Return the (x, y) coordinate for the center point of the cell that contains the specified text.  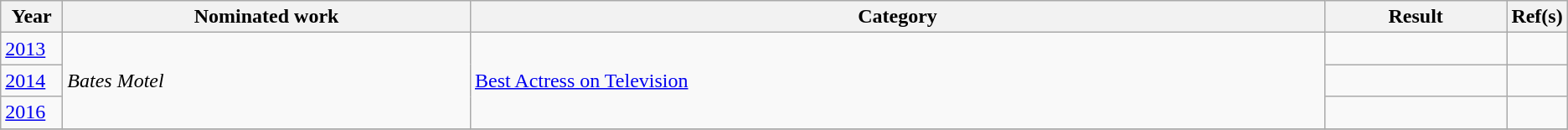
Bates Motel (266, 81)
2013 (32, 49)
Best Actress on Television (897, 81)
2016 (32, 112)
Year (32, 17)
2014 (32, 81)
Ref(s) (1537, 17)
Category (897, 17)
Result (1416, 17)
Nominated work (266, 17)
